Extract the [x, y] coordinate from the center of the cell holding the provided text.  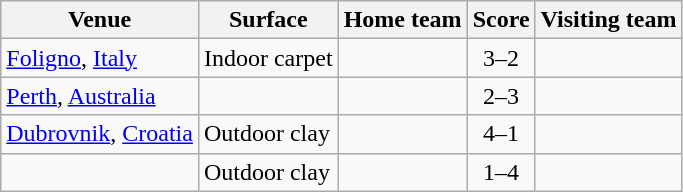
Foligno, Italy [100, 58]
Score [501, 20]
4–1 [501, 134]
Visiting team [608, 20]
Venue [100, 20]
1–4 [501, 172]
Dubrovnik, Croatia [100, 134]
Surface [268, 20]
Indoor carpet [268, 58]
3–2 [501, 58]
Perth, Australia [100, 96]
Home team [402, 20]
2–3 [501, 96]
